Locate the cell with the specified text and output its [x, y] center coordinate. 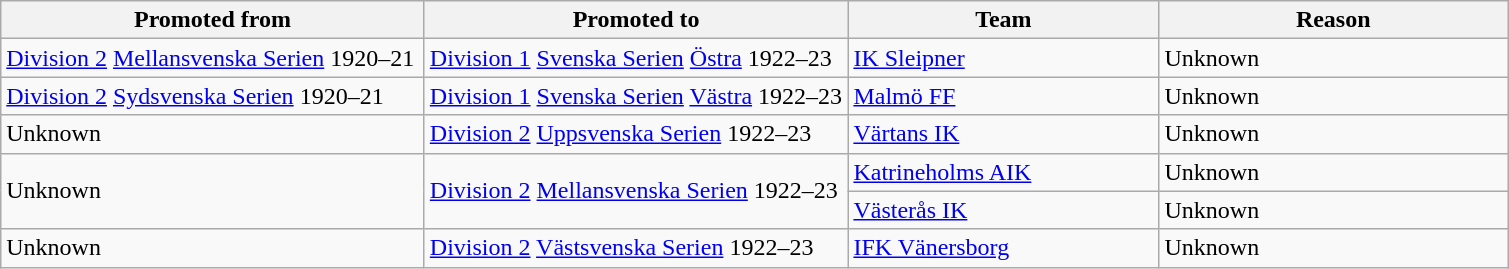
Malmö FF [1004, 96]
Division 2 Mellansvenska Serien 1920–21 [213, 58]
Division 1 Svenska Serien Östra 1922–23 [636, 58]
Katrineholms AIK [1004, 172]
Team [1004, 20]
IFK Vänersborg [1004, 248]
Division 2 Mellansvenska Serien 1922–23 [636, 191]
Värtans IK [1004, 134]
Division 2 Västsvenska Serien 1922–23 [636, 248]
Division 1 Svenska Serien Västra 1922–23 [636, 96]
Division 2 Sydsvenska Serien 1920–21 [213, 96]
IK Sleipner [1004, 58]
Reason [1334, 20]
Västerås IK [1004, 210]
Promoted to [636, 20]
Promoted from [213, 20]
Division 2 Uppsvenska Serien 1922–23 [636, 134]
